Output the (X, Y) coordinate of the center of the cell containing the given text.  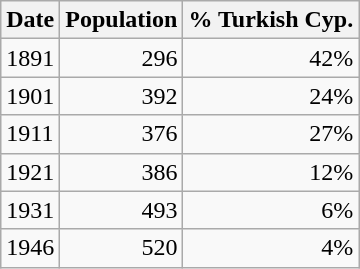
24% (271, 96)
376 (122, 134)
12% (271, 172)
493 (122, 210)
Population (122, 20)
386 (122, 172)
1911 (30, 134)
1891 (30, 58)
Date (30, 20)
392 (122, 96)
296 (122, 58)
42% (271, 58)
6% (271, 210)
4% (271, 248)
27% (271, 134)
% Turkish Cyp. (271, 20)
1921 (30, 172)
1946 (30, 248)
520 (122, 248)
1931 (30, 210)
1901 (30, 96)
